Output the [x, y] coordinate of the center of the cell containing the given text.  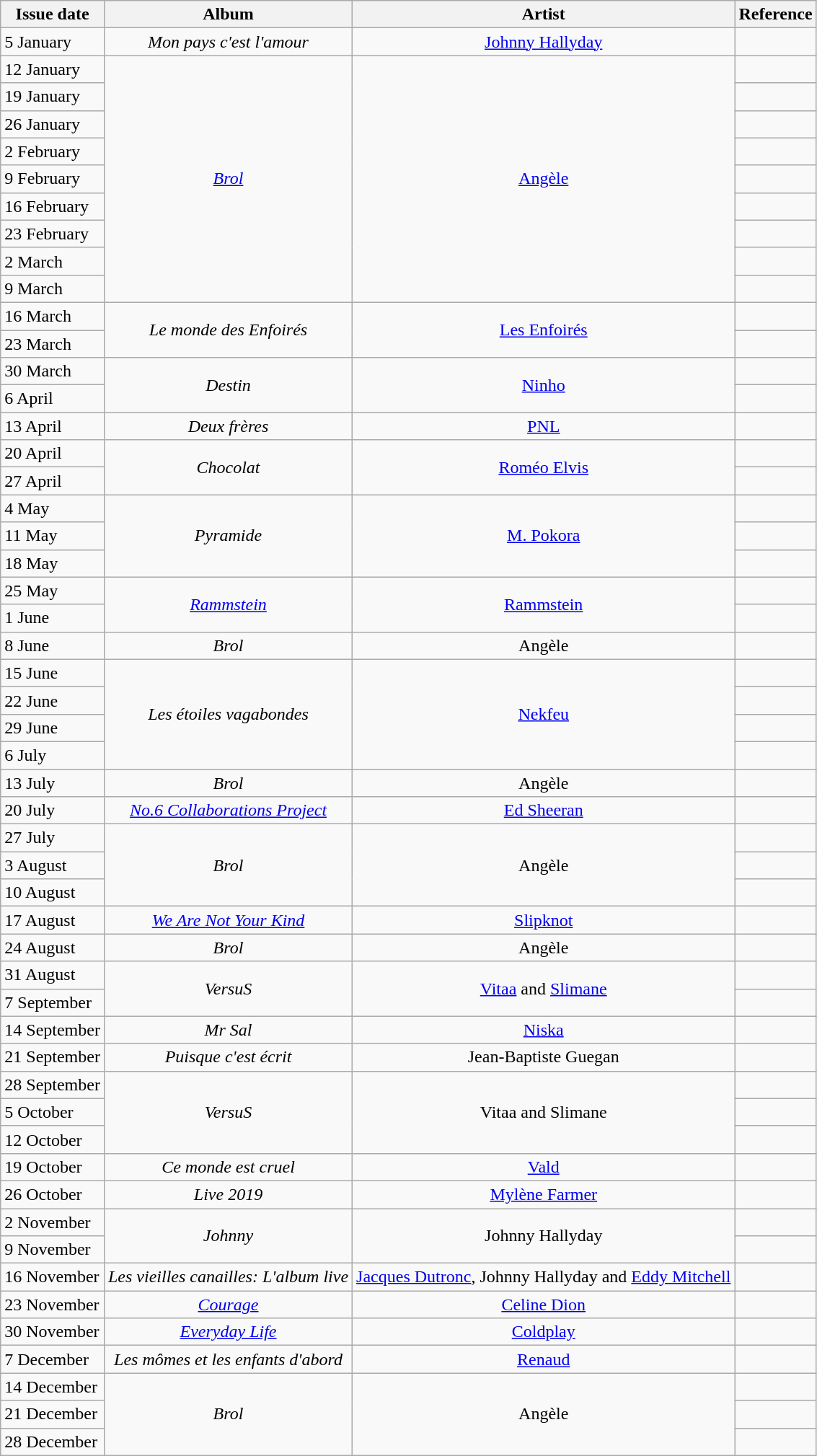
Roméo Elvis [544, 467]
31 August [53, 975]
16 November [53, 1277]
Jean-Baptiste Guegan [544, 1057]
Mylène Farmer [544, 1194]
Johnny [228, 1236]
14 September [53, 1030]
15 June [53, 673]
Destin [228, 385]
7 September [53, 1002]
Artist [544, 14]
Le monde des Enfoirés [228, 330]
Slipknot [544, 920]
19 January [53, 97]
24 August [53, 948]
3 August [53, 865]
We Are Not Your Kind [228, 920]
28 September [53, 1085]
Les étoiles vagabondes [228, 714]
Niska [544, 1030]
M. Pokora [544, 536]
Reference [776, 14]
9 February [53, 179]
27 April [53, 481]
10 August [53, 893]
6 April [53, 399]
12 January [53, 69]
9 November [53, 1250]
12 October [53, 1139]
21 December [53, 1414]
Nekfeu [544, 714]
19 October [53, 1167]
23 February [53, 234]
30 March [53, 371]
Album [228, 14]
30 November [53, 1332]
5 January [53, 42]
18 May [53, 563]
Mon pays c'est l'amour [228, 42]
26 October [53, 1194]
Ed Sheeran [544, 811]
Issue date [53, 14]
9 March [53, 288]
13 April [53, 426]
20 April [53, 454]
14 December [53, 1387]
7 December [53, 1359]
16 February [53, 206]
Live 2019 [228, 1194]
6 July [53, 755]
Ninho [544, 385]
29 June [53, 728]
27 July [53, 838]
13 July [53, 782]
Jacques Dutronc, Johnny Hallyday and Eddy Mitchell [544, 1277]
8 June [53, 645]
Renaud [544, 1359]
Ce monde est cruel [228, 1167]
Deux frères [228, 426]
Les vieilles canailles: L'album live [228, 1277]
Coldplay [544, 1332]
22 June [53, 700]
Celine Dion [544, 1305]
Everyday Life [228, 1332]
11 May [53, 536]
Puisque c'est écrit [228, 1057]
Courage [228, 1305]
16 March [53, 316]
26 January [53, 124]
Les mômes et les enfants d'abord [228, 1359]
1 June [53, 618]
23 November [53, 1305]
17 August [53, 920]
Les Enfoirés [544, 330]
5 October [53, 1112]
Pyramide [228, 536]
25 May [53, 591]
No.6 Collaborations Project [228, 811]
21 September [53, 1057]
20 July [53, 811]
Chocolat [228, 467]
23 March [53, 344]
PNL [544, 426]
Mr Sal [228, 1030]
2 November [53, 1222]
2 March [53, 261]
4 May [53, 508]
Vald [544, 1167]
28 December [53, 1442]
2 February [53, 151]
